Return (X, Y) of the center of cell containing provided text 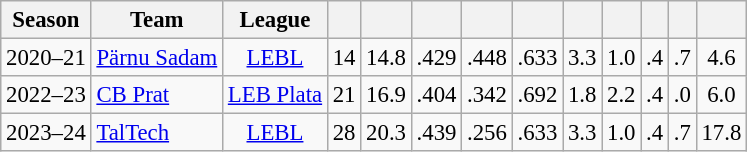
.342 (487, 95)
14.8 (386, 58)
2020–21 (46, 58)
28 (344, 133)
4.6 (721, 58)
2022–23 (46, 95)
TalTech (156, 133)
.429 (436, 58)
17.8 (721, 133)
2.2 (622, 95)
Team (156, 20)
LEB Plata (276, 95)
.692 (537, 95)
20.3 (386, 133)
14 (344, 58)
2023–24 (46, 133)
6.0 (721, 95)
21 (344, 95)
.448 (487, 58)
.404 (436, 95)
CB Prat (156, 95)
1.8 (582, 95)
.439 (436, 133)
.256 (487, 133)
Pärnu Sadam (156, 58)
16.9 (386, 95)
.0 (682, 95)
Season (46, 20)
League (276, 20)
